Find where the given text appears and provide that cell's center as [x, y] coordinate. 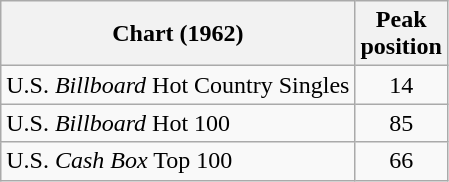
U.S. Cash Box Top 100 [178, 161]
85 [401, 123]
14 [401, 85]
U.S. Billboard Hot 100 [178, 123]
66 [401, 161]
U.S. Billboard Hot Country Singles [178, 85]
Chart (1962) [178, 34]
Peakposition [401, 34]
